Detect which cell encompasses the target text, then output its [x, y] center coordinate. 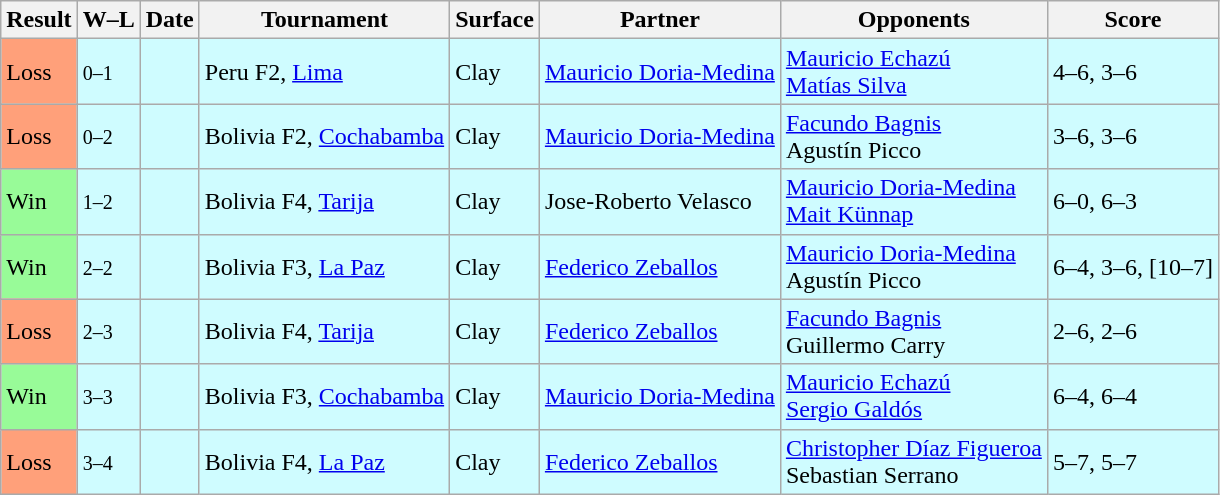
3–3 [108, 396]
W–L [108, 20]
Facundo Bagnis Agustín Picco [914, 136]
Tournament [324, 20]
6–4, 3–6, [10–7] [1132, 266]
Mauricio Doria-Medina Mait Künnap [914, 202]
Peru F2, Lima [324, 72]
Mauricio Echazú Matías Silva [914, 72]
Partner [660, 20]
1–2 [108, 202]
Score [1132, 20]
Result [39, 20]
Date [170, 20]
3–6, 3–6 [1132, 136]
2–2 [108, 266]
Opponents [914, 20]
6–4, 6–4 [1132, 396]
Surface [495, 20]
Bolivia F4, La Paz [324, 462]
Christopher Díaz Figueroa Sebastian Serrano [914, 462]
Mauricio Doria-Medina Agustín Picco [914, 266]
Bolivia F3, La Paz [324, 266]
0–2 [108, 136]
2–6, 2–6 [1132, 332]
0–1 [108, 72]
Jose-Roberto Velasco [660, 202]
2–3 [108, 332]
Mauricio Echazú Sergio Galdós [914, 396]
5–7, 5–7 [1132, 462]
Bolivia F3, Cochabamba [324, 396]
4–6, 3–6 [1132, 72]
3–4 [108, 462]
6–0, 6–3 [1132, 202]
Facundo Bagnis Guillermo Carry [914, 332]
Bolivia F2, Cochabamba [324, 136]
